From the cell containing the given text, extract its center point as [X, Y] coordinate. 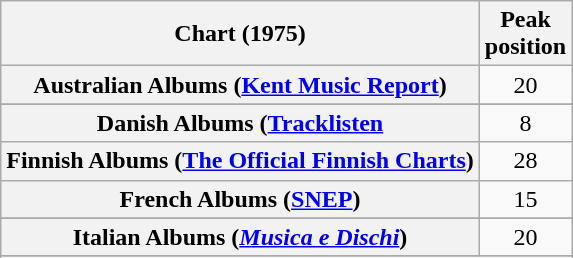
28 [525, 161]
Chart (1975) [240, 34]
Italian Albums (Musica e Dischi) [240, 237]
15 [525, 199]
Finnish Albums (The Official Finnish Charts) [240, 161]
8 [525, 123]
Peakposition [525, 34]
Danish Albums (Tracklisten [240, 123]
French Albums (SNEP) [240, 199]
Australian Albums (Kent Music Report) [240, 85]
